Identify which cell holds the provided text, then report its [x, y] central coordinate. 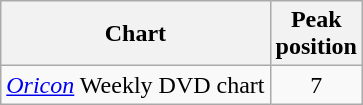
Peakposition [316, 34]
Chart [136, 34]
Oricon Weekly DVD chart [136, 85]
7 [316, 85]
